Determine the (X, Y) coordinate at the center of the cell enclosing the given text.  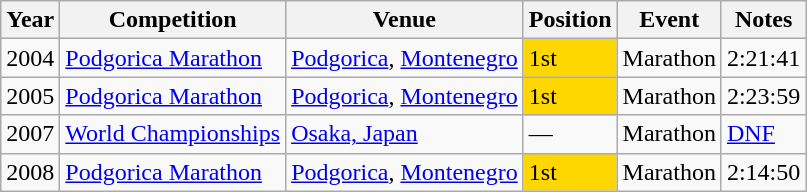
Osaka, Japan (405, 134)
2:21:41 (763, 58)
Competition (173, 20)
2007 (30, 134)
World Championships (173, 134)
— (570, 134)
2005 (30, 96)
Position (570, 20)
2:23:59 (763, 96)
Event (669, 20)
DNF (763, 134)
2008 (30, 172)
Venue (405, 20)
2004 (30, 58)
2:14:50 (763, 172)
Year (30, 20)
Notes (763, 20)
